Scan for the cell matching the given text and deliver its [X, Y] coordinate at center. 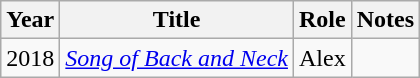
Title [177, 20]
Song of Back and Neck [177, 58]
Year [30, 20]
Role [322, 20]
2018 [30, 58]
Notes [385, 20]
Alex [322, 58]
